From the cell containing the given text, extract its center point as (X, Y) coordinate. 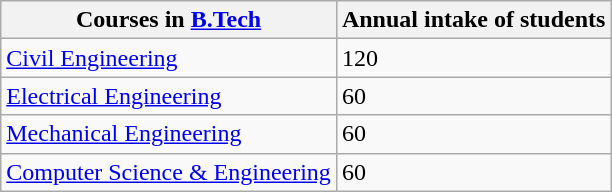
Computer Science & Engineering (169, 172)
Mechanical Engineering (169, 134)
Courses in B.Tech (169, 20)
Electrical Engineering (169, 96)
Civil Engineering (169, 58)
Annual intake of students (473, 20)
120 (473, 58)
